Provide the [X, Y] coordinate of the cell's center where the given text is located.  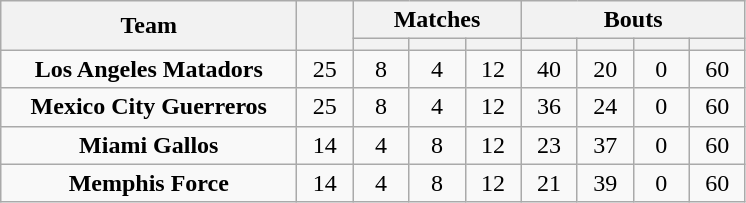
Matches [437, 20]
36 [549, 107]
40 [549, 69]
20 [605, 69]
Team [149, 26]
Bouts [633, 20]
Los Angeles Matadors [149, 69]
37 [605, 145]
39 [605, 183]
23 [549, 145]
Memphis Force [149, 183]
Mexico City Guerreros [149, 107]
Miami Gallos [149, 145]
21 [549, 183]
24 [605, 107]
